Capture the cell that displays the provided text and extract its (x, y) central coordinate. 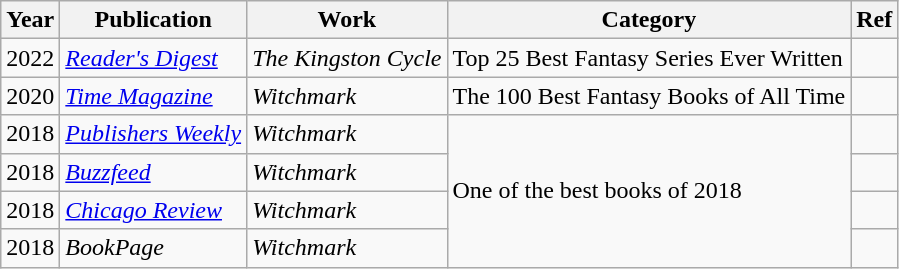
Publishers Weekly (154, 134)
Year (30, 20)
Time Magazine (154, 96)
2022 (30, 58)
The 100 Best Fantasy Books of All Time (649, 96)
The Kingston Cycle (347, 58)
Ref (874, 20)
Category (649, 20)
Reader's Digest (154, 58)
Top 25 Best Fantasy Series Ever Written (649, 58)
BookPage (154, 248)
Work (347, 20)
Buzzfeed (154, 172)
One of the best books of 2018 (649, 191)
Publication (154, 20)
Chicago Review (154, 210)
2020 (30, 96)
